Return [X, Y] of the center of cell containing provided text 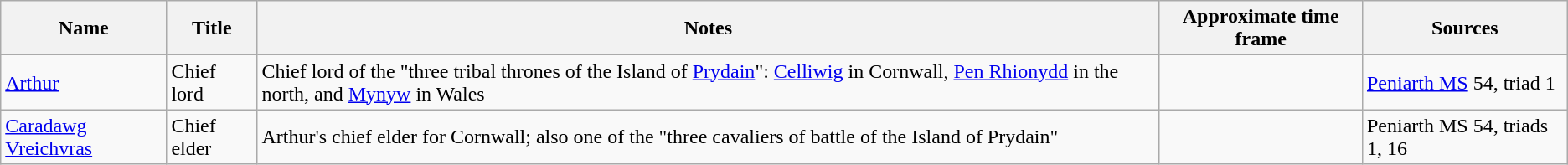
Peniarth MS 54, triads 1, 16 [1464, 137]
Chief lord of the "three tribal thrones of the Island of Prydain": Celliwig in Cornwall, Pen Rhionydd in the north, and Mynyw in Wales [709, 82]
Chief elder [212, 137]
Notes [709, 28]
Title [212, 28]
Arthur's chief elder for Cornwall; also one of the "three cavaliers of battle of the Island of Prydain" [709, 137]
Sources [1464, 28]
Chief lord [212, 82]
Name [84, 28]
Approximate time frame [1261, 28]
Caradawg Vreichvras [84, 137]
Peniarth MS 54, triad 1 [1464, 82]
Arthur [84, 82]
